From the cell containing the given text, extract its center point as [X, Y] coordinate. 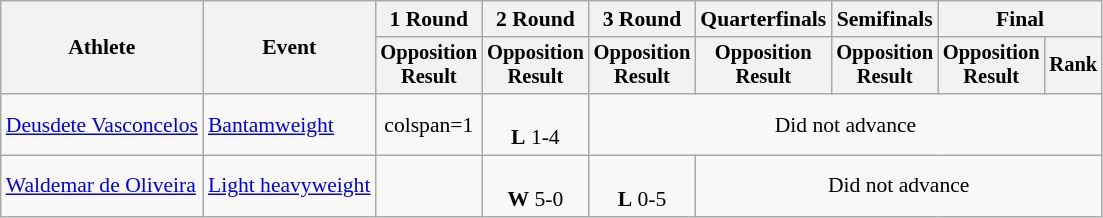
1 Round [428, 19]
Deusdete Vasconcelos [102, 124]
Light heavyweight [290, 186]
2 Round [536, 19]
L 1-4 [536, 124]
W 5-0 [536, 186]
Event [290, 48]
Quarterfinals [763, 19]
Rank [1073, 66]
Waldemar de Oliveira [102, 186]
Athlete [102, 48]
Semifinals [884, 19]
Final [1020, 19]
colspan=1 [428, 124]
3 Round [642, 19]
Bantamweight [290, 124]
L 0-5 [642, 186]
